Extract the (x, y) coordinate from the center of the cell holding the provided text.  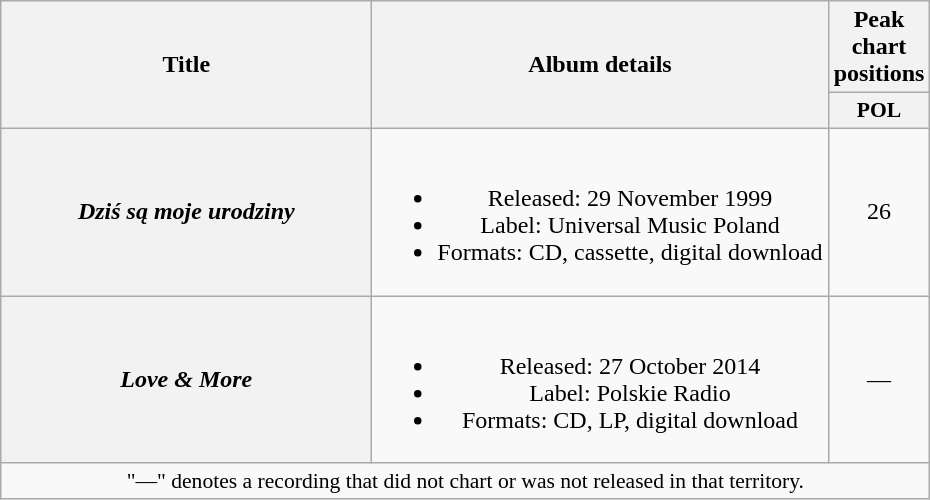
Released: 27 October 2014Label: Polskie RadioFormats: CD, LP, digital download (600, 380)
Dziś są moje urodziny (186, 212)
Released: 29 November 1999Label: Universal Music PolandFormats: CD, cassette, digital download (600, 212)
"—" denotes a recording that did not chart or was not released in that territory. (466, 481)
26 (879, 212)
Title (186, 65)
POL (879, 111)
Love & More (186, 380)
— (879, 380)
Album details (600, 65)
Peak chart positions (879, 47)
